Extract the [x, y] coordinate from the center of the cell holding the provided text.  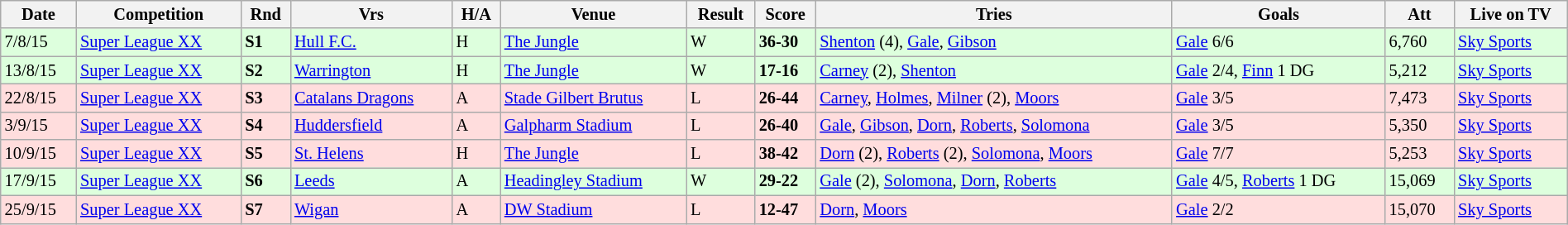
Vrs [371, 14]
12-47 [786, 209]
S6 [265, 181]
Stade Gilbert Brutus [594, 98]
6,760 [1419, 42]
5,253 [1419, 154]
15,070 [1419, 209]
Wigan [371, 209]
Leeds [371, 181]
S3 [265, 98]
H/A [476, 14]
17/9/15 [38, 181]
26-44 [786, 98]
Catalans Dragons [371, 98]
Headingley Stadium [594, 181]
Dorn, Moors [994, 209]
Shenton (4), Gale, Gibson [994, 42]
Venue [594, 14]
Date [38, 14]
7/8/15 [38, 42]
DW Stadium [594, 209]
10/9/15 [38, 154]
25/9/15 [38, 209]
Gale 2/2 [1279, 209]
S4 [265, 126]
S1 [265, 42]
17-16 [786, 70]
Carney (2), Shenton [994, 70]
Carney, Holmes, Milner (2), Moors [994, 98]
29-22 [786, 181]
Rnd [265, 14]
15,069 [1419, 181]
Att [1419, 14]
36-30 [786, 42]
26-40 [786, 126]
Dorn (2), Roberts (2), Solomona, Moors [994, 154]
3/9/15 [38, 126]
22/8/15 [38, 98]
5,212 [1419, 70]
Tries [994, 14]
St. Helens [371, 154]
Gale 6/6 [1279, 42]
Gale, Gibson, Dorn, Roberts, Solomona [994, 126]
Galpharm Stadium [594, 126]
S2 [265, 70]
Gale (2), Solomona, Dorn, Roberts [994, 181]
Live on TV [1510, 14]
5,350 [1419, 126]
S7 [265, 209]
Goals [1279, 14]
Gale 7/7 [1279, 154]
Score [786, 14]
38-42 [786, 154]
Result [721, 14]
Competition [159, 14]
Hull F.C. [371, 42]
S5 [265, 154]
Huddersfield [371, 126]
Warrington [371, 70]
Gale 2/4, Finn 1 DG [1279, 70]
Gale 4/5, Roberts 1 DG [1279, 181]
13/8/15 [38, 70]
7,473 [1419, 98]
